Detect which cell encompasses the target text, then output its (x, y) center coordinate. 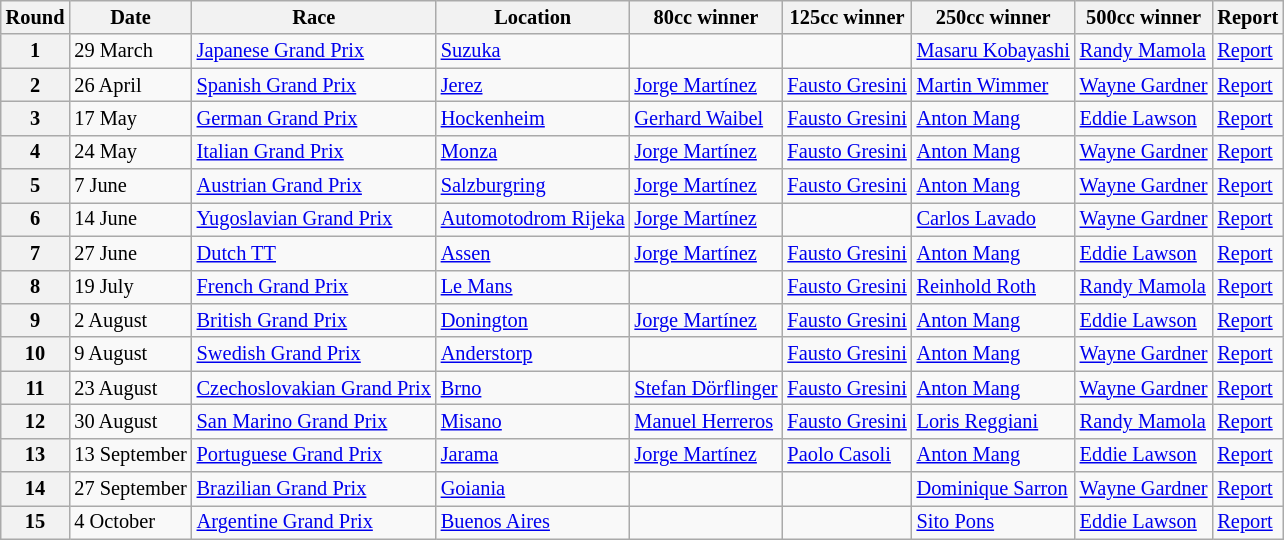
29 March (130, 51)
Manuel Herreros (706, 421)
Goiania (533, 489)
Dutch TT (314, 253)
Suzuka (533, 51)
19 July (130, 287)
Assen (533, 253)
Masaru Kobayashi (994, 51)
Round (36, 17)
Loris Reggiani (994, 421)
Reinhold Roth (994, 287)
Japanese Grand Prix (314, 51)
80cc winner (706, 17)
German Grand Prix (314, 118)
Date (130, 17)
17 May (130, 118)
Jarama (533, 455)
Misano (533, 421)
Donington (533, 320)
4 October (130, 522)
Salzburgring (533, 186)
Portuguese Grand Prix (314, 455)
Czechoslovakian Grand Prix (314, 388)
11 (36, 388)
125cc winner (846, 17)
2 (36, 85)
Jerez (533, 85)
Le Mans (533, 287)
Paolo Casoli (846, 455)
5 (36, 186)
7 (36, 253)
26 April (130, 85)
Yugoslavian Grand Prix (314, 219)
9 (36, 320)
Spanish Grand Prix (314, 85)
6 (36, 219)
Location (533, 17)
Dominique Sarron (994, 489)
Brno (533, 388)
Argentine Grand Prix (314, 522)
Martin Wimmer (994, 85)
San Marino Grand Prix (314, 421)
Italian Grand Prix (314, 152)
3 (36, 118)
14 June (130, 219)
French Grand Prix (314, 287)
24 May (130, 152)
Automotodrom Rijeka (533, 219)
1 (36, 51)
Swedish Grand Prix (314, 354)
27 September (130, 489)
7 June (130, 186)
Austrian Grand Prix (314, 186)
Brazilian Grand Prix (314, 489)
23 August (130, 388)
2 August (130, 320)
Race (314, 17)
Stefan Dörflinger (706, 388)
30 August (130, 421)
8 (36, 287)
British Grand Prix (314, 320)
13 (36, 455)
Hockenheim (533, 118)
9 August (130, 354)
14 (36, 489)
Monza (533, 152)
10 (36, 354)
13 September (130, 455)
500cc winner (1144, 17)
Gerhard Waibel (706, 118)
4 (36, 152)
Sito Pons (994, 522)
27 June (130, 253)
Anderstorp (533, 354)
Carlos Lavado (994, 219)
15 (36, 522)
Buenos Aires (533, 522)
250cc winner (994, 17)
12 (36, 421)
